Output the [x, y] coordinate of the center of the cell containing the given text.  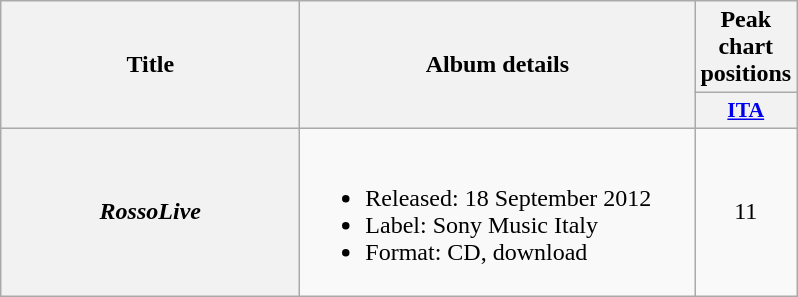
11 [746, 212]
Released: 18 September 2012Label: Sony Music ItalyFormat: CD, download [498, 212]
Album details [498, 65]
ITA [746, 111]
Title [150, 65]
Peak chart positions [746, 47]
RossoLive [150, 212]
